Output the [X, Y] coordinate of the center of the cell containing the given text.  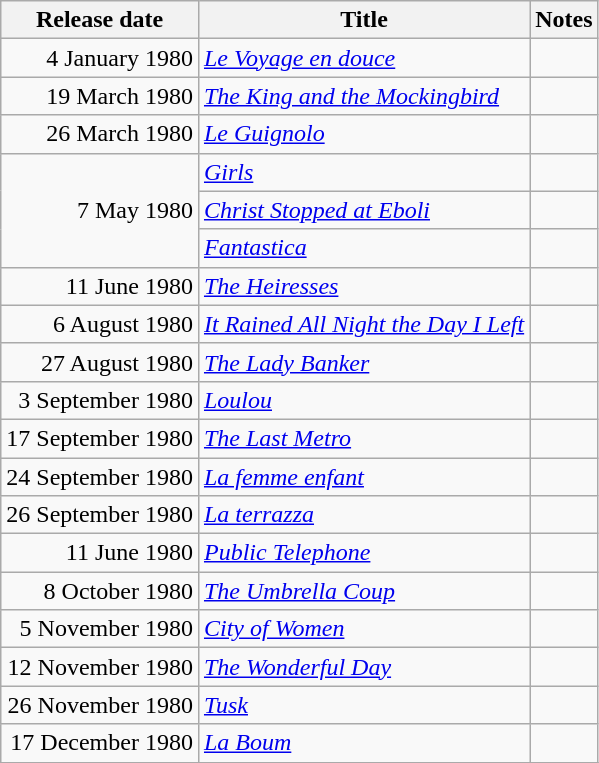
The Heiresses [364, 286]
3 September 1980 [100, 400]
17 December 1980 [100, 743]
Fantastica [364, 248]
Girls [364, 172]
It Rained All Night the Day I Left [364, 324]
Title [364, 20]
12 November 1980 [100, 667]
The Umbrella Coup [364, 591]
The Lady Banker [364, 362]
Tusk [364, 705]
27 August 1980 [100, 362]
The Wonderful Day [364, 667]
5 November 1980 [100, 629]
4 January 1980 [100, 58]
Christ Stopped at Eboli [364, 210]
26 November 1980 [100, 705]
7 May 1980 [100, 210]
Notes [564, 20]
19 March 1980 [100, 96]
Loulou [364, 400]
8 October 1980 [100, 591]
La Boum [364, 743]
Le Guignolo [364, 134]
6 August 1980 [100, 324]
City of Women [364, 629]
17 September 1980 [100, 438]
La terrazza [364, 515]
26 March 1980 [100, 134]
The Last Metro [364, 438]
26 September 1980 [100, 515]
Public Telephone [364, 553]
24 September 1980 [100, 477]
Release date [100, 20]
The King and the Mockingbird [364, 96]
Le Voyage en douce [364, 58]
La femme enfant [364, 477]
